Provide the [x, y] coordinate of the cell's center where the given text is located.  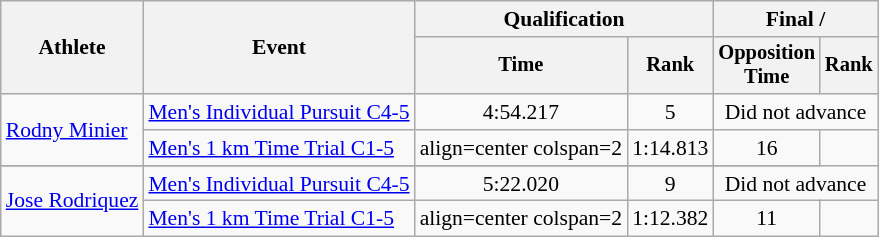
Time [521, 66]
OppositionTime [766, 66]
4:54.217 [521, 112]
Event [278, 48]
1:14.813 [670, 148]
Rodny Minier [72, 130]
5:22.020 [521, 184]
11 [766, 219]
16 [766, 148]
1:12.382 [670, 219]
Final / [795, 19]
5 [670, 112]
9 [670, 184]
Jose Rodriquez [72, 202]
Qualification [564, 19]
Athlete [72, 48]
